Capture the cell that displays the provided text and extract its (X, Y) central coordinate. 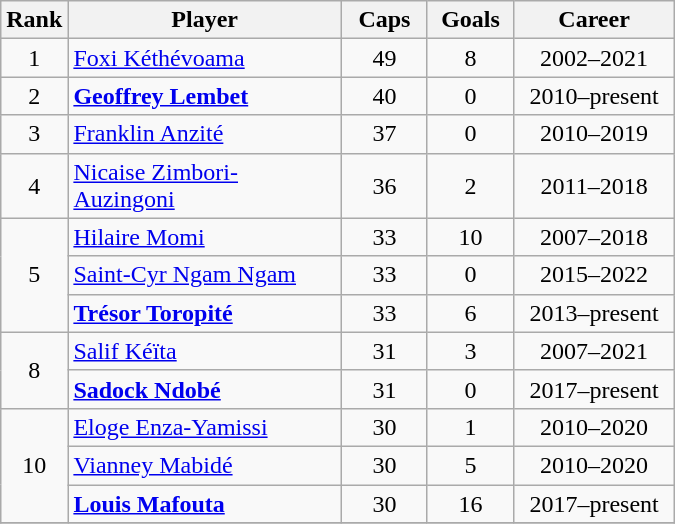
49 (384, 58)
2011–2018 (594, 186)
Hilaire Momi (205, 237)
6 (470, 313)
Franklin Anzité (205, 134)
Nicaise Zimbori-Auzingoni (205, 186)
Caps (384, 20)
Career (594, 20)
2007–2018 (594, 237)
Saint-Cyr Ngam Ngam (205, 275)
2002–2021 (594, 58)
2007–2021 (594, 351)
Louis Mafouta (205, 503)
2010–2019 (594, 134)
4 (34, 186)
Foxi Kéthévoama (205, 58)
Vianney Mabidé (205, 465)
Rank (34, 20)
2010–present (594, 96)
2013–present (594, 313)
Salif Kéïta (205, 351)
37 (384, 134)
40 (384, 96)
Eloge Enza-Yamissi (205, 427)
Player (205, 20)
Geoffrey Lembet (205, 96)
Goals (470, 20)
36 (384, 186)
2015–2022 (594, 275)
Sadock Ndobé (205, 389)
16 (470, 503)
Trésor Toropité (205, 313)
